Return the (x, y) coordinate for the center point of the cell that contains the specified text.  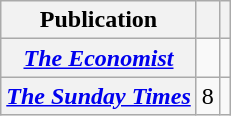
The Sunday Times (99, 96)
Publication (99, 20)
The Economist (99, 58)
8 (208, 96)
